For the text-containing cell, return its midpoint in [X, Y] coordinate format. 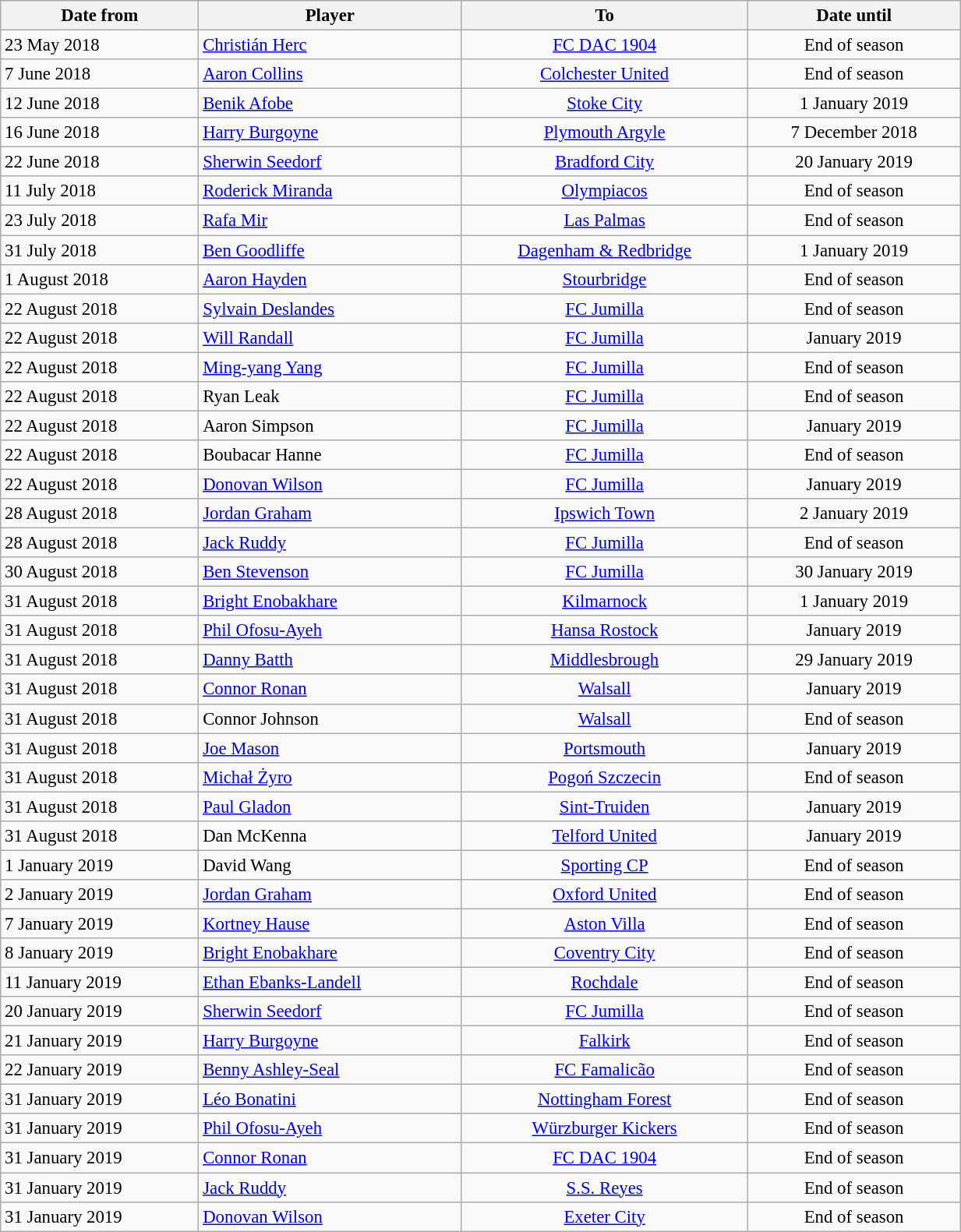
Sint-Truiden [605, 807]
FC Famalicão [605, 1070]
David Wang [330, 865]
Middlesbrough [605, 660]
29 January 2019 [854, 660]
Ming-yang Yang [330, 367]
Boubacar Hanne [330, 455]
Aaron Simpson [330, 425]
Aaron Hayden [330, 279]
Nottingham Forest [605, 1100]
Benny Ashley-Seal [330, 1070]
Danny Batth [330, 660]
Las Palmas [605, 221]
Rafa Mir [330, 221]
Pogoń Szczecin [605, 777]
Ryan Leak [330, 397]
Colchester United [605, 74]
Portsmouth [605, 748]
Plymouth Argyle [605, 132]
Exeter City [605, 1216]
Kortney Hause [330, 923]
Würzburger Kickers [605, 1129]
Date from [100, 16]
Roderick Miranda [330, 191]
To [605, 16]
Michał Żyro [330, 777]
22 January 2019 [100, 1070]
Rochdale [605, 983]
Player [330, 16]
30 January 2019 [854, 572]
Ipswich Town [605, 514]
Joe Mason [330, 748]
Telford United [605, 836]
Ben Stevenson [330, 572]
Date until [854, 16]
11 January 2019 [100, 983]
Connor Johnson [330, 718]
7 June 2018 [100, 74]
Bradford City [605, 162]
Paul Gladon [330, 807]
7 December 2018 [854, 132]
S.S. Reyes [605, 1188]
Sporting CP [605, 865]
Christián Herc [330, 45]
Coventry City [605, 953]
Benik Afobe [330, 104]
Oxford United [605, 895]
23 July 2018 [100, 221]
Falkirk [605, 1041]
Ben Goodliffe [330, 250]
Aaron Collins [330, 74]
12 June 2018 [100, 104]
Will Randall [330, 337]
Dagenham & Redbridge [605, 250]
Stourbridge [605, 279]
31 July 2018 [100, 250]
Aston Villa [605, 923]
Olympiacos [605, 191]
Hansa Rostock [605, 630]
11 July 2018 [100, 191]
Léo Bonatini [330, 1100]
7 January 2019 [100, 923]
Ethan Ebanks-Landell [330, 983]
16 June 2018 [100, 132]
30 August 2018 [100, 572]
1 August 2018 [100, 279]
Sylvain Deslandes [330, 309]
23 May 2018 [100, 45]
Kilmarnock [605, 602]
Stoke City [605, 104]
21 January 2019 [100, 1041]
8 January 2019 [100, 953]
22 June 2018 [100, 162]
Dan McKenna [330, 836]
